Return the (X, Y) coordinate for the center point of the cell that contains the specified text.  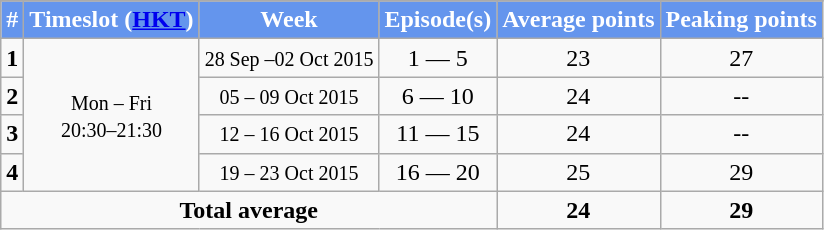
28 Sep –02 Oct 2015 (289, 58)
11 — 15 (438, 134)
6 — 10 (438, 96)
3 (12, 134)
1 (12, 58)
23 (578, 58)
27 (741, 58)
# (12, 20)
05 – 09 Oct 2015 (289, 96)
2 (12, 96)
Total average (249, 210)
16 — 20 (438, 172)
Week (289, 20)
Average points (578, 20)
Peaking points (741, 20)
1 — 5 (438, 58)
Timeslot (HKT) (112, 20)
12 – 16 Oct 2015 (289, 134)
4 (12, 172)
19 – 23 Oct 2015 (289, 172)
Episode(s) (438, 20)
25 (578, 172)
Mon – Fri20:30–21:30 (112, 115)
